Return the [X, Y] coordinate for the center point of the cell that contains the specified text.  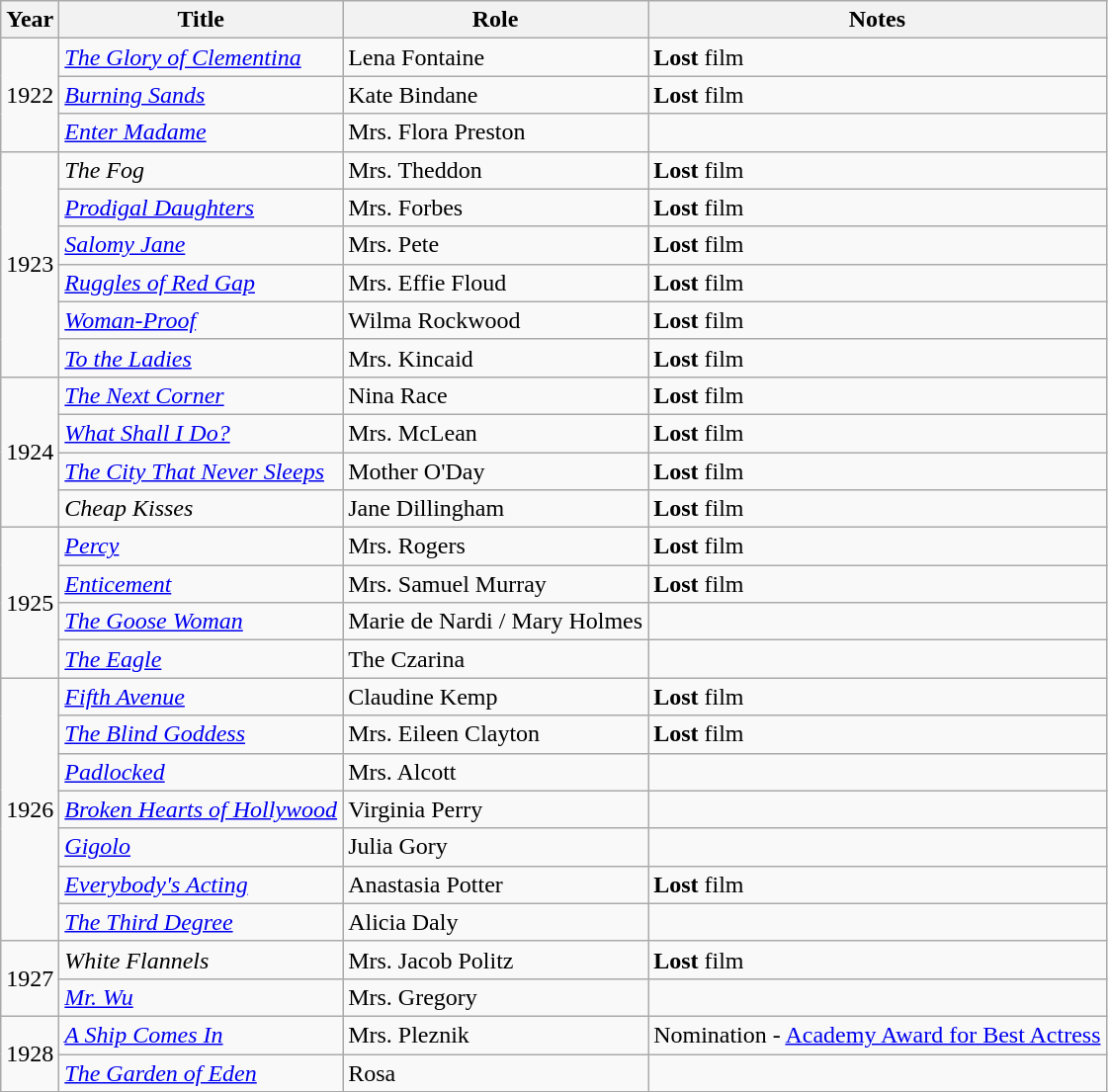
Mother O'Day [496, 471]
A Ship Comes In [202, 1035]
The Next Corner [202, 395]
Claudine Kemp [496, 697]
Mrs. Theddon [496, 170]
The Fog [202, 170]
Mrs. Forbes [496, 208]
Salomy Jane [202, 245]
Notes [878, 20]
White Flannels [202, 960]
Mrs. McLean [496, 433]
Lena Fontaine [496, 57]
Nina Race [496, 395]
Burning Sands [202, 95]
Virginia Perry [496, 809]
Role [496, 20]
The Goose Woman [202, 622]
The Garden of Eden [202, 1072]
Mrs. Pleznik [496, 1035]
The Third Degree [202, 922]
Enticement [202, 584]
Prodigal Daughters [202, 208]
Mrs. Eileen Clayton [496, 734]
Marie de Nardi / Mary Holmes [496, 622]
Mrs. Pete [496, 245]
1928 [30, 1053]
1926 [30, 809]
Kate Bindane [496, 95]
To the Ladies [202, 358]
Cheap Kisses [202, 509]
Rosa [496, 1072]
The City That Never Sleeps [202, 471]
The Blind Goddess [202, 734]
Anastasia Potter [496, 884]
Enter Madame [202, 132]
Fifth Avenue [202, 697]
1924 [30, 452]
Mrs. Flora Preston [496, 132]
The Glory of Clementina [202, 57]
Gigolo [202, 847]
Year [30, 20]
What Shall I Do? [202, 433]
Alicia Daly [496, 922]
Julia Gory [496, 847]
Mr. Wu [202, 997]
Mrs. Alcott [496, 772]
Mrs. Jacob Politz [496, 960]
Ruggles of Red Gap [202, 283]
Mrs. Effie Floud [496, 283]
Wilma Rockwood [496, 320]
1927 [30, 978]
1922 [30, 95]
The Czarina [496, 659]
Percy [202, 546]
Woman-Proof [202, 320]
Mrs. Kincaid [496, 358]
Mrs. Gregory [496, 997]
Jane Dillingham [496, 509]
The Eagle [202, 659]
Everybody's Acting [202, 884]
Mrs. Rogers [496, 546]
1925 [30, 603]
1923 [30, 264]
Nomination - Academy Award for Best Actress [878, 1035]
Broken Hearts of Hollywood [202, 809]
Padlocked [202, 772]
Mrs. Samuel Murray [496, 584]
Title [202, 20]
